Provide the [X, Y] coordinate of the cell's center where the given text is located.  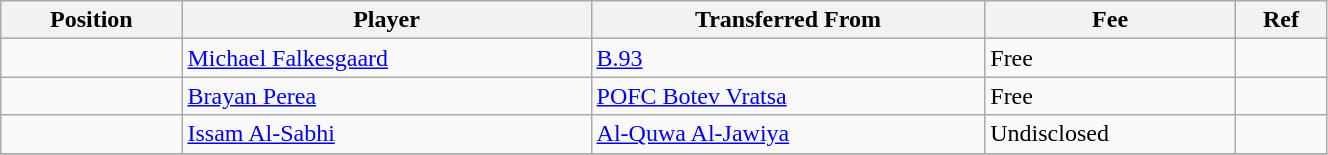
Position [92, 20]
Brayan Perea [386, 96]
Michael Falkesgaard [386, 58]
Fee [1110, 20]
Ref [1280, 20]
POFC Botev Vratsa [788, 96]
Al-Quwa Al-Jawiya [788, 134]
Undisclosed [1110, 134]
Issam Al-Sabhi [386, 134]
Player [386, 20]
Transferred From [788, 20]
B.93 [788, 58]
